Determine the (X, Y) coordinate at the center of the cell enclosing the given text.  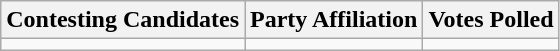
Party Affiliation (334, 20)
Votes Polled (491, 20)
Contesting Candidates (123, 20)
